Extract the [X, Y] coordinate from the center of the cell holding the provided text.  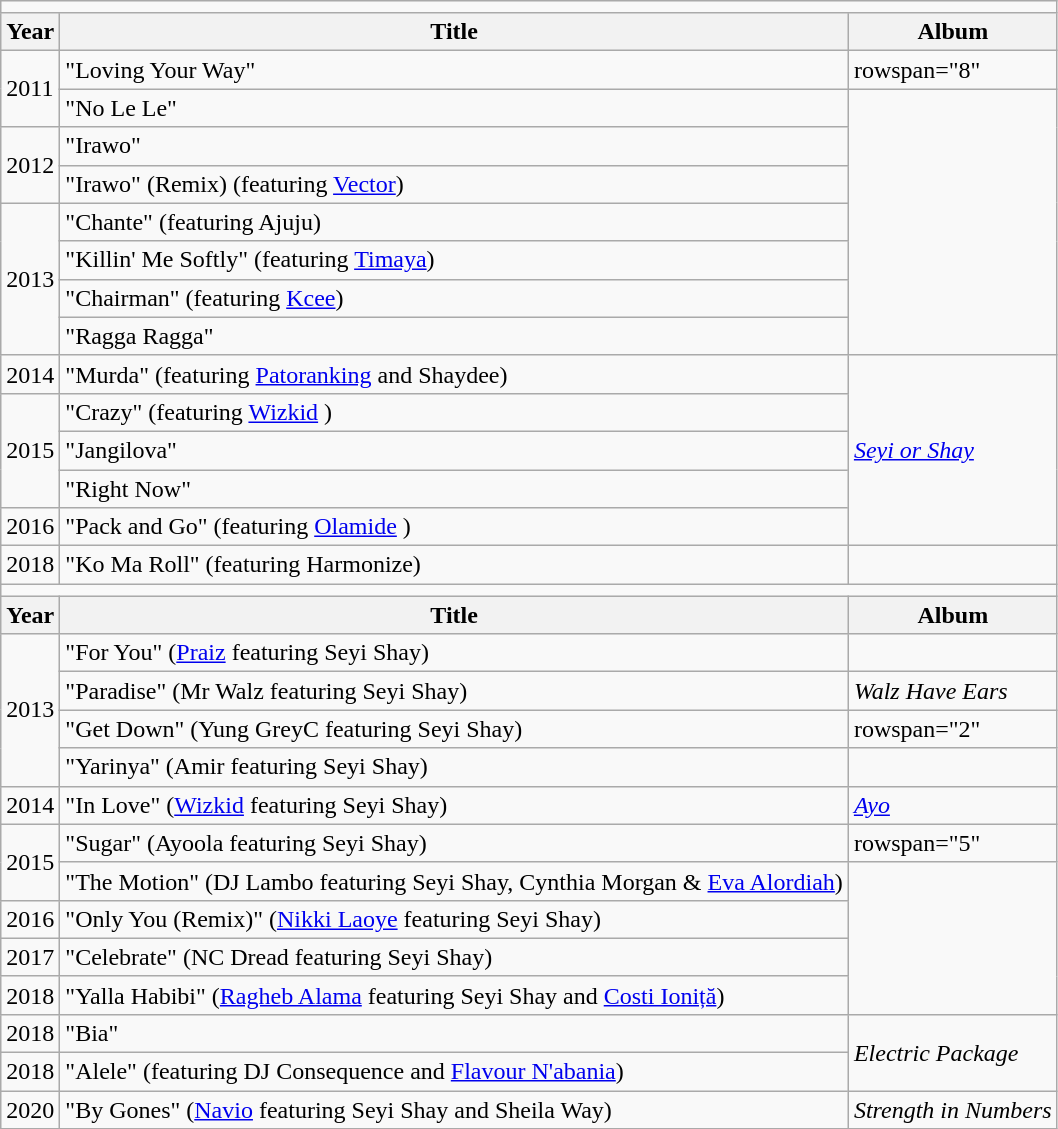
Walz Have Ears [952, 691]
"Jangilova" [454, 450]
"Loving Your Way" [454, 70]
"By Gones" (Navio featuring Seyi Shay and Sheila Way) [454, 1110]
"For You" (Praiz featuring Seyi Shay) [454, 653]
"Chante" (featuring Ajuju) [454, 222]
"Irawo" (Remix) (featuring Vector) [454, 184]
"Celebrate" (NC Dread featuring Seyi Shay) [454, 957]
"Irawo" [454, 146]
"Killin' Me Softly" (featuring Timaya) [454, 260]
2012 [30, 165]
2017 [30, 957]
"Yalla Habibi" (Ragheb Alama featuring Seyi Shay and Costi Ioniță) [454, 995]
"Pack and Go" (featuring Olamide ) [454, 527]
"The Motion" (DJ Lambo featuring Seyi Shay, Cynthia Morgan & Eva Alordiah) [454, 881]
2020 [30, 1110]
Ayo [952, 805]
2011 [30, 89]
"Right Now" [454, 489]
"Murda" (featuring Patoranking and Shaydee) [454, 374]
"In Love" (Wizkid featuring Seyi Shay) [454, 805]
"Yarinya" (Amir featuring Seyi Shay) [454, 767]
"Only You (Remix)" (Nikki Laoye featuring Seyi Shay) [454, 919]
"Paradise" (Mr Walz featuring Seyi Shay) [454, 691]
"Sugar" (Ayoola featuring Seyi Shay) [454, 843]
rowspan="5" [952, 843]
"Ko Ma Roll" (featuring Harmonize) [454, 565]
Strength in Numbers [952, 1110]
"Crazy" (featuring Wizkid ) [454, 412]
rowspan="2" [952, 729]
Seyi or Shay [952, 450]
"Ragga Ragga" [454, 336]
"Bia" [454, 1033]
Electric Package [952, 1052]
rowspan="8" [952, 70]
"Chairman" (featuring Kcee) [454, 298]
"Get Down" (Yung GreyC featuring Seyi Shay) [454, 729]
"No Le Le" [454, 108]
"Alele" (featuring DJ Consequence and Flavour N'abania) [454, 1072]
